Extract the (X, Y) coordinate from the center of the cell holding the provided text.  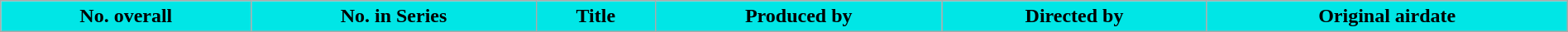
No. in Series (394, 16)
Directed by (1074, 16)
Title (595, 16)
No. overall (126, 16)
Produced by (798, 16)
Original airdate (1387, 16)
